Locate the cell with the specified text and output its (x, y) center coordinate. 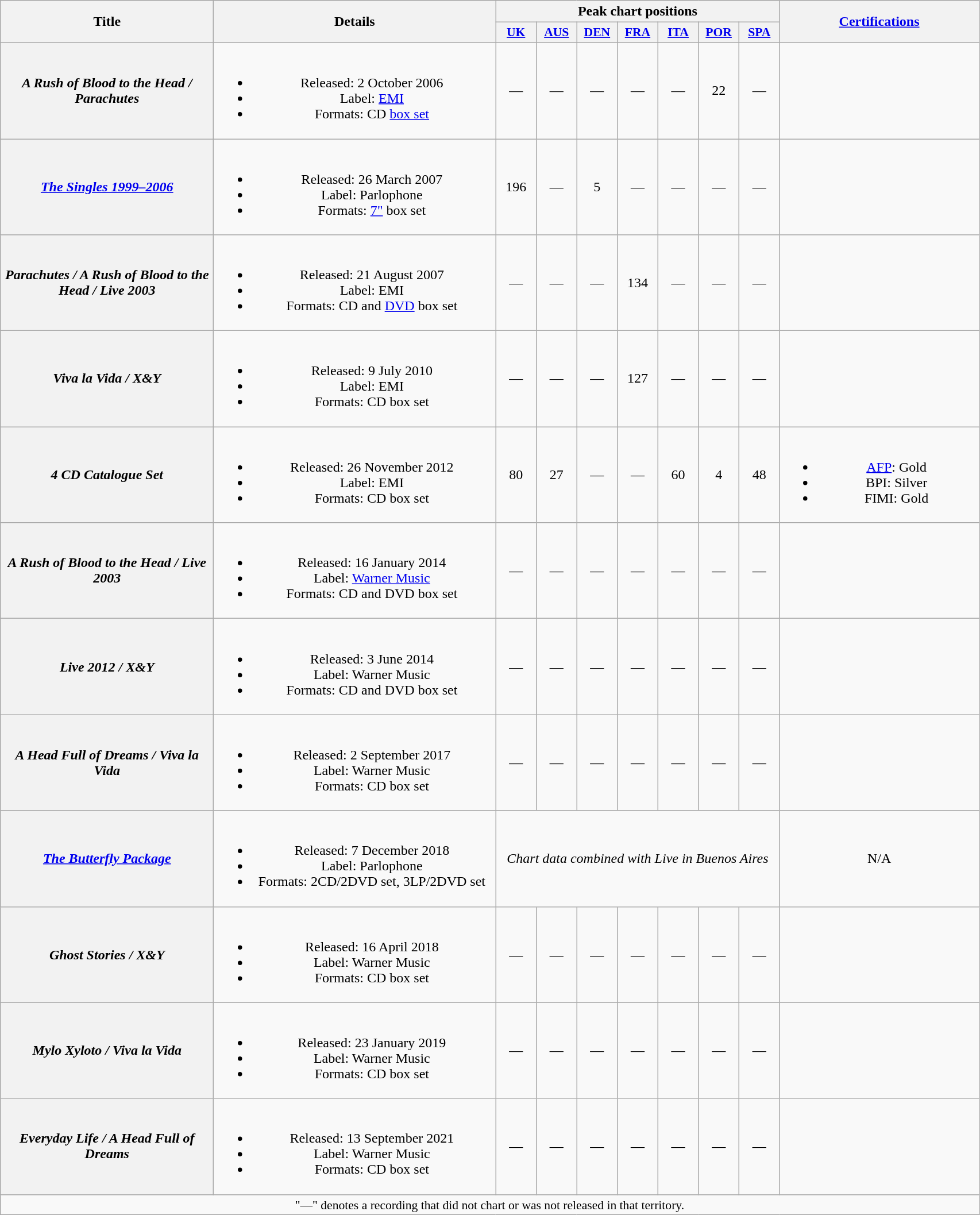
134 (638, 283)
Released: 21 August 2007Label: EMIFormats: CD and DVD box set (355, 283)
AUS (556, 33)
Released: 2 September 2017Label: Warner MusicFormats: CD box set (355, 763)
A Rush of Blood to the Head / Parachutes (107, 91)
Title (107, 22)
Released: 16 January 2014Label: Warner MusicFormats: CD and DVD box set (355, 571)
80 (516, 475)
POR (719, 33)
Viva la Vida / X&Y (107, 379)
AFP: GoldBPI: SilverFIMI: Gold (879, 475)
127 (638, 379)
4 (719, 475)
Released: 16 April 2018Label: Warner MusicFormats: CD box set (355, 955)
Details (355, 22)
Released: 7 December 2018Label: ParlophoneFormats: 2CD/2DVD set, 3LP/2DVD set (355, 858)
Released: 26 November 2012Label: EMIFormats: CD box set (355, 475)
N/A (879, 858)
60 (678, 475)
Certifications (879, 22)
Released: 23 January 2019Label: Warner MusicFormats: CD box set (355, 1050)
Everyday Life / A Head Full of Dreams (107, 1147)
UK (516, 33)
FRA (638, 33)
27 (556, 475)
5 (597, 187)
4 CD Catalogue Set (107, 475)
Chart data combined with Live in Buenos Aires (638, 858)
A Head Full of Dreams / Viva la Vida (107, 763)
196 (516, 187)
Released: 2 October 2006Label: EMIFormats: CD box set (355, 91)
Parachutes / A Rush of Blood to the Head / Live 2003 (107, 283)
Ghost Stories / X&Y (107, 955)
Mylo Xyloto / Viva la Vida (107, 1050)
Peak chart positions (638, 11)
The Butterfly Package (107, 858)
DEN (597, 33)
Released: 26 March 2007Label: ParlophoneFormats: 7" box set (355, 187)
48 (759, 475)
ITA (678, 33)
22 (719, 91)
Released: 9 July 2010Label: EMIFormats: CD box set (355, 379)
A Rush of Blood to the Head / Live 2003 (107, 571)
The Singles 1999–2006 (107, 187)
Live 2012 / X&Y (107, 666)
Released: 3 June 2014Label: Warner MusicFormats: CD and DVD box set (355, 666)
SPA (759, 33)
Released: 13 September 2021Label: Warner MusicFormats: CD box set (355, 1147)
"—" denotes a recording that did not chart or was not released in that territory. (489, 1205)
